From the cell containing the given text, extract its center point as [x, y] coordinate. 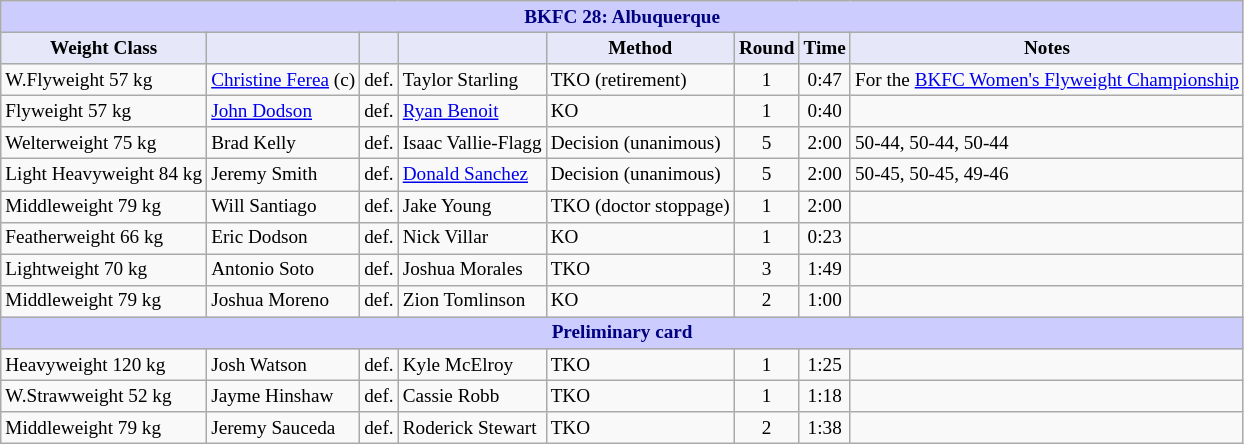
Isaac Vallie-Flagg [472, 143]
Roderick Stewart [472, 428]
Flyweight 57 kg [104, 111]
Heavyweight 120 kg [104, 365]
John Dodson [284, 111]
Weight Class [104, 48]
TKO (retirement) [640, 80]
W.Flyweight 57 kg [104, 80]
50-44, 50-44, 50-44 [1046, 143]
Nick Villar [472, 238]
Light Heavyweight 84 kg [104, 175]
Zion Tomlinson [472, 301]
BKFC 28: Albuquerque [622, 17]
3 [766, 270]
Cassie Robb [472, 396]
Donald Sanchez [472, 175]
For the BKFC Women's Flyweight Championship [1046, 80]
Joshua Moreno [284, 301]
Lightweight 70 kg [104, 270]
Round [766, 48]
Jeremy Sauceda [284, 428]
W.Strawweight 52 kg [104, 396]
Method [640, 48]
Jeremy Smith [284, 175]
Eric Dodson [284, 238]
1:49 [824, 270]
1:00 [824, 301]
Jayme Hinshaw [284, 396]
Antonio Soto [284, 270]
Josh Watson [284, 365]
Kyle McElroy [472, 365]
Welterweight 75 kg [104, 143]
Jake Young [472, 206]
Preliminary card [622, 333]
Christine Ferea (c) [284, 80]
1:38 [824, 428]
1:18 [824, 396]
Will Santiago [284, 206]
Ryan Benoit [472, 111]
Time [824, 48]
50-45, 50-45, 49-46 [1046, 175]
0:47 [824, 80]
Featherweight 66 kg [104, 238]
Brad Kelly [284, 143]
TKO (doctor stoppage) [640, 206]
Notes [1046, 48]
1:25 [824, 365]
0:23 [824, 238]
Taylor Starling [472, 80]
Joshua Morales [472, 270]
0:40 [824, 111]
